Scan for the cell matching the given text and deliver its [X, Y] coordinate at center. 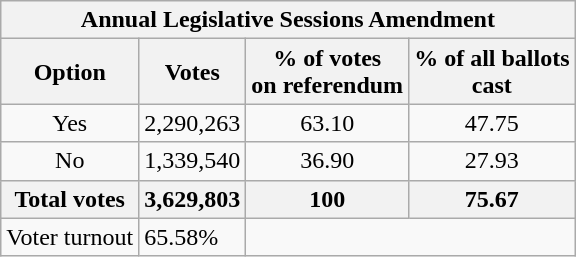
Voter turnout [70, 237]
Total votes [70, 199]
% of all ballotscast [492, 72]
27.93 [492, 161]
75.67 [492, 199]
Yes [70, 123]
100 [328, 199]
2,290,263 [192, 123]
1,339,540 [192, 161]
No [70, 161]
Votes [192, 72]
Option [70, 72]
36.90 [328, 161]
3,629,803 [192, 199]
% of voteson referendum [328, 72]
47.75 [492, 123]
65.58% [192, 237]
63.10 [328, 123]
Annual Legislative Sessions Amendment [288, 20]
